Return the (x, y) coordinate for the center point of the cell that contains the specified text.  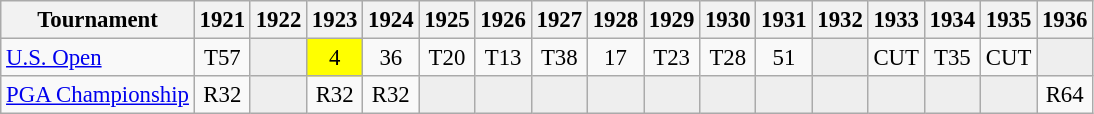
36 (391, 58)
T57 (222, 58)
1923 (335, 20)
1930 (728, 20)
T28 (728, 58)
T38 (559, 58)
T23 (672, 58)
U.S. Open (98, 58)
1926 (503, 20)
1927 (559, 20)
R64 (1065, 95)
4 (335, 58)
T20 (447, 58)
17 (615, 58)
PGA Championship (98, 95)
1931 (784, 20)
1924 (391, 20)
1925 (447, 20)
1921 (222, 20)
1933 (896, 20)
T35 (952, 58)
1934 (952, 20)
1929 (672, 20)
1935 (1008, 20)
T13 (503, 58)
1928 (615, 20)
1936 (1065, 20)
51 (784, 58)
1922 (278, 20)
1932 (840, 20)
Tournament (98, 20)
